Output the (x, y) coordinate of the center of the cell containing the given text.  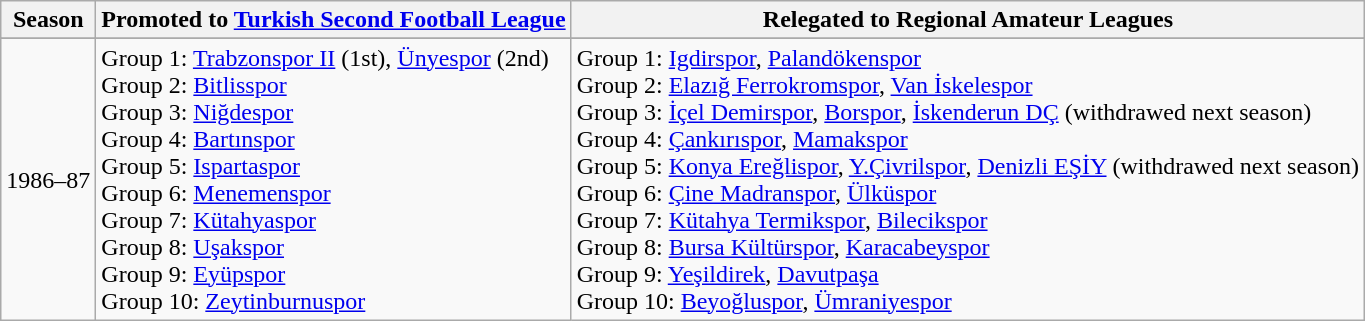
1986–87 (48, 180)
Promoted to Turkish Second Football League (334, 20)
Season (48, 20)
Relegated to Regional Amateur Leagues (968, 20)
